Scan for the cell matching the given text and deliver its (X, Y) coordinate at center. 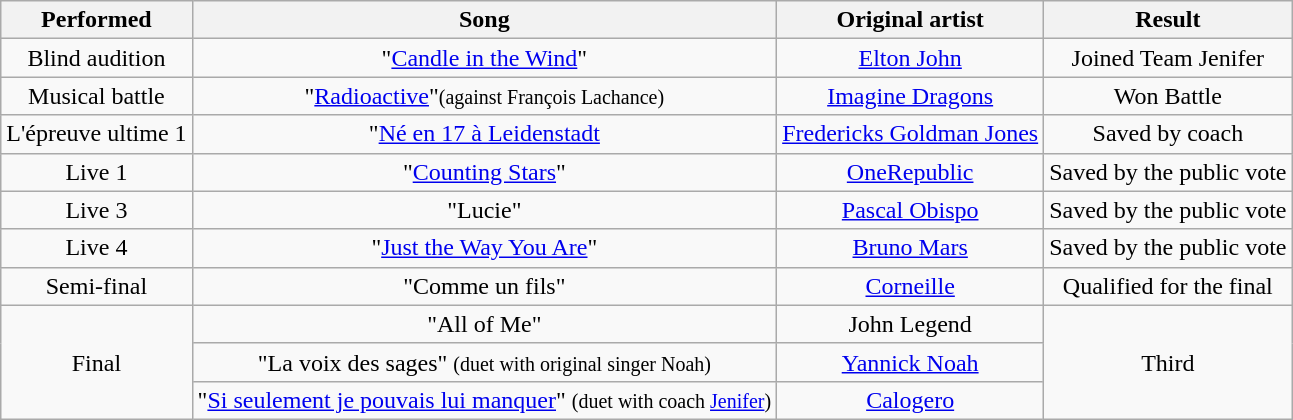
John Legend (910, 324)
Live 4 (96, 248)
Semi-final (96, 286)
L'épreuve ultime 1 (96, 134)
"All of Me" (484, 324)
Joined Team Jenifer (1168, 58)
"Counting Stars" (484, 172)
Pascal Obispo (910, 210)
OneRepublic (910, 172)
Original artist (910, 20)
Elton John (910, 58)
Song (484, 20)
Qualified for the final (1168, 286)
"Radioactive"(against François Lachance) (484, 96)
"Just the Way You Are" (484, 248)
Performed (96, 20)
Saved by coach (1168, 134)
Live 3 (96, 210)
Calogero (910, 400)
"Lucie" (484, 210)
"Si seulement je pouvais lui manquer" (duet with coach Jenifer) (484, 400)
Musical battle (96, 96)
"Candle in the Wind" (484, 58)
"Né en 17 à Leidenstadt (484, 134)
"La voix des sages" (duet with original singer Noah) (484, 362)
Result (1168, 20)
Blind audition (96, 58)
Fredericks Goldman Jones (910, 134)
Imagine Dragons (910, 96)
Final (96, 362)
Bruno Mars (910, 248)
Third (1168, 362)
Corneille (910, 286)
Live 1 (96, 172)
Won Battle (1168, 96)
Yannick Noah (910, 362)
"Comme un fils" (484, 286)
